Return the (X, Y) coordinate for the center point of the cell that contains the specified text.  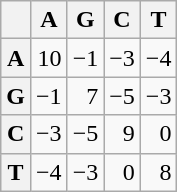
10 (48, 58)
9 (122, 134)
8 (158, 172)
7 (86, 96)
